Return [X, Y] of the center of cell containing provided text 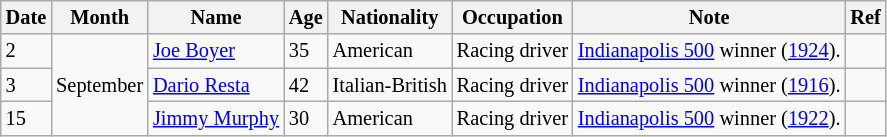
Indianapolis 500 winner (1924). [709, 51]
Jimmy Murphy [216, 118]
30 [306, 118]
Dario Resta [216, 85]
3 [26, 85]
Name [216, 17]
Age [306, 17]
15 [26, 118]
Italian-British [390, 85]
42 [306, 85]
Occupation [512, 17]
Ref [865, 17]
2 [26, 51]
Indianapolis 500 winner (1916). [709, 85]
Note [709, 17]
35 [306, 51]
September [100, 84]
Indianapolis 500 winner (1922). [709, 118]
Nationality [390, 17]
Date [26, 17]
Joe Boyer [216, 51]
Month [100, 17]
